Return [x, y] of the center of cell containing provided text 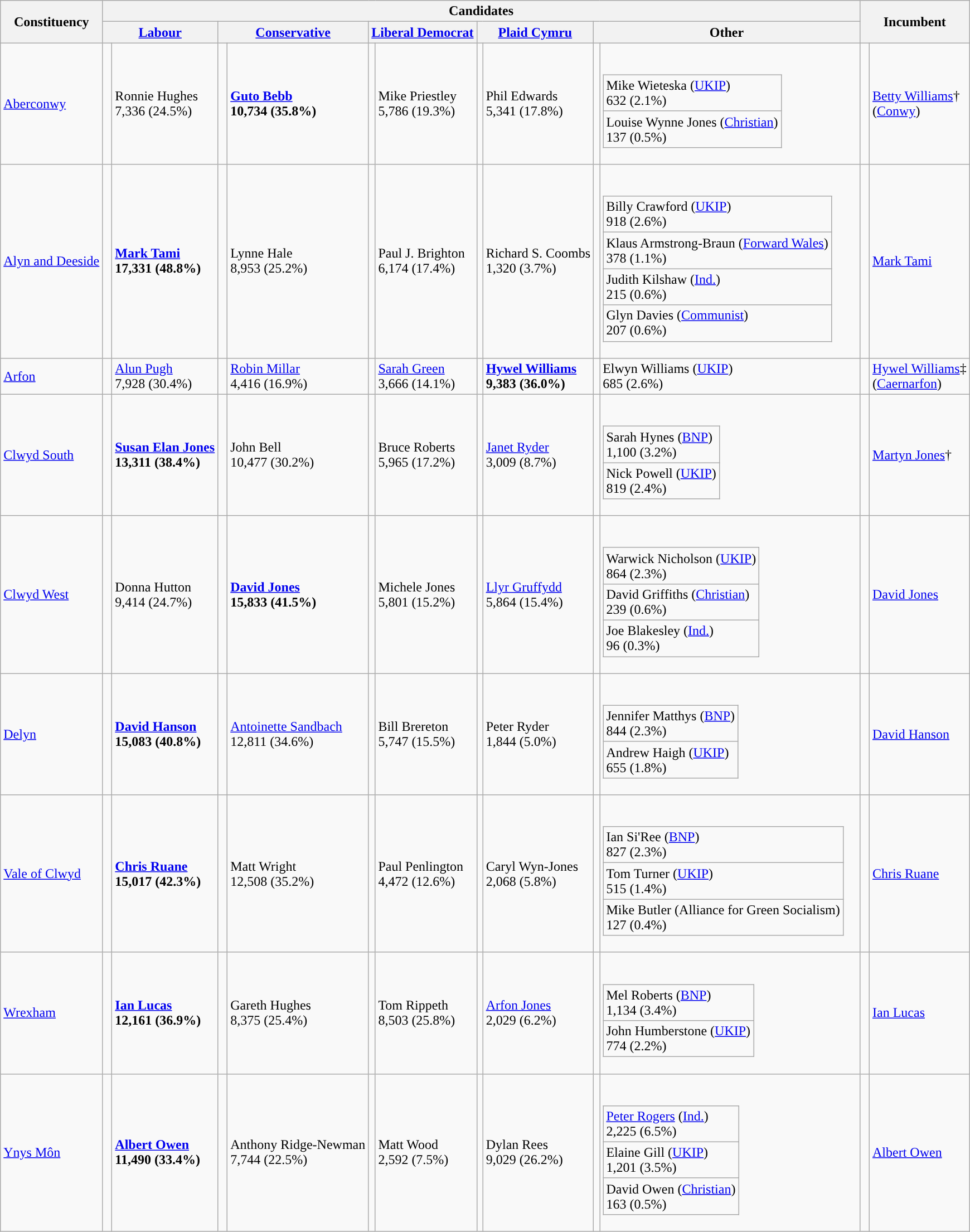
Betty Williams†(Conwy) [920, 104]
Phil Edwards5,341 (17.8%) [538, 104]
Mike Priestley5,786 (19.3%) [426, 104]
Robin Millar4,416 (16.9%) [298, 376]
Alun Pugh7,928 (30.4%) [165, 376]
Wrexham [51, 1013]
Ian Si'Ree (BNP)827 (2.3%) [723, 845]
Paul J. Brighton6,174 (17.4%) [426, 261]
Peter Rogers (Ind.)2,225 (6.5%) Elaine Gill (UKIP)1,201 (3.5%) David Owen (Christian)163 (0.5%) [730, 1153]
Warwick Nicholson (UKIP)864 (2.3%) [681, 565]
Klaus Armstrong-Braun (Forward Wales)378 (1.1%) [717, 251]
Bill Brereton5,747 (15.5%) [426, 734]
Billy Crawford (UKIP)918 (2.6%) Klaus Armstrong-Braun (Forward Wales)378 (1.1%) Judith Kilshaw (Ind.)215 (0.6%) Glyn Davies (Communist)207 (0.6%) [730, 261]
Hywel Williams‡(Caernarfon) [920, 376]
Richard S. Coombs1,320 (3.7%) [538, 261]
Chris Ruane [920, 874]
Anthony Ridge-Newman7,744 (22.5%) [298, 1153]
John Humberstone (UKIP)774 (2.2%) [678, 1039]
Clwyd West [51, 594]
David Hanson [920, 734]
Joe Blakesley (Ind.)96 (0.3%) [681, 639]
Arfon [51, 376]
Caryl Wyn-Jones2,068 (5.8%) [538, 874]
Peter Ryder1,844 (5.0%) [538, 734]
Vale of Clwyd [51, 874]
Mike Wieteska (UKIP)632 (2.1%) [692, 93]
Jennifer Matthys (BNP)844 (2.3%) [671, 724]
Gareth Hughes8,375 (25.4%) [298, 1013]
Alyn and Deeside [51, 261]
Nick Powell (UKIP)819 (2.4%) [661, 481]
Elaine Gill (UKIP)1,201 (3.5%) [671, 1160]
Guto Bebb10,734 (35.8%) [298, 104]
Sarah Green3,666 (14.1%) [426, 376]
Mel Roberts (BNP)1,134 (3.4%) John Humberstone (UKIP)774 (2.2%) [730, 1013]
Albert Owen [920, 1153]
Dylan Rees9,029 (26.2%) [538, 1153]
Michele Jones5,801 (15.2%) [426, 594]
Antoinette Sandbach12,811 (34.6%) [298, 734]
Liberal Democrat [423, 32]
Donna Hutton9,414 (24.7%) [165, 594]
Tom Rippeth8,503 (25.8%) [426, 1013]
David Griffiths (Christian)239 (0.6%) [681, 602]
Other [727, 32]
Billy Crawford (UKIP)918 (2.6%) [717, 214]
Delyn [51, 734]
Tom Turner (UKIP)515 (1.4%) [723, 881]
Elwyn Williams (UKIP)685 (2.6%) [730, 376]
Mike Wieteska (UKIP)632 (2.1%) Louise Wynne Jones (Christian)137 (0.5%) [730, 104]
Glyn Davies (Communist)207 (0.6%) [717, 323]
Andrew Haigh (UKIP)655 (1.8%) [671, 759]
Paul Penlington4,472 (12.6%) [426, 874]
Albert Owen11,490 (33.4%) [165, 1153]
David Hanson15,083 (40.8%) [165, 734]
Peter Rogers (Ind.)2,225 (6.5%) [671, 1124]
Lynne Hale8,953 (25.2%) [298, 261]
John Bell10,477 (30.2%) [298, 455]
Aberconwy [51, 104]
Ian Lucas12,161 (36.9%) [165, 1013]
Labour [161, 32]
Louise Wynne Jones (Christian)137 (0.5%) [692, 129]
Mark Tami17,331 (48.8%) [165, 261]
Llyr Gruffydd5,864 (15.4%) [538, 594]
David Jones15,833 (41.5%) [298, 594]
Janet Ryder3,009 (8.7%) [538, 455]
Candidates [482, 11]
Ynys Môn [51, 1153]
Plaid Cymru [535, 32]
Clwyd South [51, 455]
Hywel Williams9,383 (36.0%) [538, 376]
Conservative [293, 32]
Mel Roberts (BNP)1,134 (3.4%) [678, 1002]
Martyn Jones† [920, 455]
Warwick Nicholson (UKIP)864 (2.3%) David Griffiths (Christian)239 (0.6%) Joe Blakesley (Ind.)96 (0.3%) [730, 594]
Sarah Hynes (BNP)1,100 (3.2%) Nick Powell (UKIP)819 (2.4%) [730, 455]
Jennifer Matthys (BNP)844 (2.3%) Andrew Haigh (UKIP)655 (1.8%) [730, 734]
Constituency [51, 22]
Sarah Hynes (BNP)1,100 (3.2%) [661, 445]
Mark Tami [920, 261]
Judith Kilshaw (Ind.)215 (0.6%) [717, 287]
Ronnie Hughes7,336 (24.5%) [165, 104]
Incumbent [914, 22]
Susan Elan Jones13,311 (38.4%) [165, 455]
Mike Butler (Alliance for Green Socialism)127 (0.4%) [723, 918]
Arfon Jones2,029 (6.2%) [538, 1013]
Matt Wright12,508 (35.2%) [298, 874]
Matt Wood2,592 (7.5%) [426, 1153]
Bruce Roberts5,965 (17.2%) [426, 455]
Chris Ruane15,017 (42.3%) [165, 874]
Ian Lucas [920, 1013]
David Owen (Christian)163 (0.5%) [671, 1196]
David Jones [920, 594]
Ian Si'Ree (BNP)827 (2.3%) Tom Turner (UKIP)515 (1.4%) Mike Butler (Alliance for Green Socialism)127 (0.4%) [730, 874]
